Determine the (X, Y) coordinate at the center of the cell enclosing the given text.  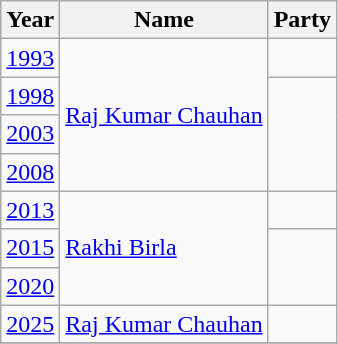
1998 (30, 96)
2013 (30, 210)
Name (164, 20)
2003 (30, 134)
2020 (30, 286)
Year (30, 20)
Rakhi Birla (164, 248)
2015 (30, 248)
Party (302, 20)
1993 (30, 58)
2008 (30, 172)
2025 (30, 324)
